Detect which cell encompasses the target text, then output its (X, Y) center coordinate. 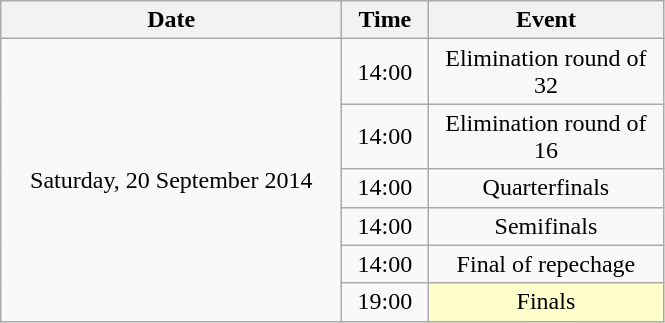
Semifinals (546, 226)
Quarterfinals (546, 188)
Finals (546, 302)
Elimination round of 32 (546, 72)
Time (385, 20)
Elimination round of 16 (546, 136)
Date (172, 20)
Final of repechage (546, 264)
Event (546, 20)
Saturday, 20 September 2014 (172, 180)
19:00 (385, 302)
